Pinpoint the cell where the given text exists, returning its (x, y) midpoint coordinate. 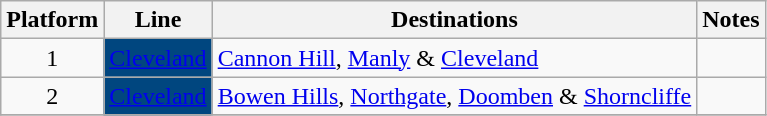
Bowen Hills, Northgate, Doomben & Shorncliffe (454, 96)
2 (52, 96)
Notes (731, 20)
Line (158, 20)
1 (52, 58)
Platform (52, 20)
Destinations (454, 20)
Cannon Hill, Manly & Cleveland (454, 58)
